For the text-containing cell, return its midpoint in (X, Y) coordinate format. 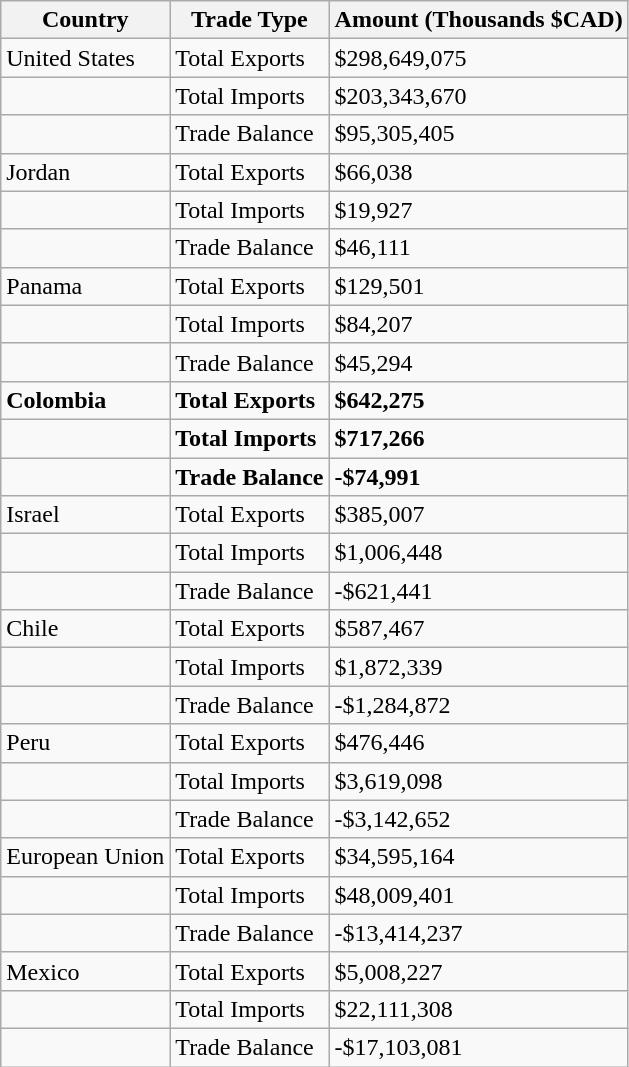
Trade Type (250, 20)
$84,207 (478, 324)
-$621,441 (478, 591)
$46,111 (478, 248)
Panama (86, 286)
$385,007 (478, 515)
Israel (86, 515)
$95,305,405 (478, 134)
$1,872,339 (478, 667)
-$1,284,872 (478, 705)
-$13,414,237 (478, 933)
-$17,103,081 (478, 1047)
-$74,991 (478, 477)
$5,008,227 (478, 971)
Jordan (86, 172)
$298,649,075 (478, 58)
$129,501 (478, 286)
European Union (86, 857)
$3,619,098 (478, 781)
$34,595,164 (478, 857)
United States (86, 58)
Country (86, 20)
Amount (Thousands $CAD) (478, 20)
$45,294 (478, 362)
$66,038 (478, 172)
Peru (86, 743)
$587,467 (478, 629)
$48,009,401 (478, 895)
Mexico (86, 971)
$476,446 (478, 743)
$203,343,670 (478, 96)
$642,275 (478, 400)
$19,927 (478, 210)
$22,111,308 (478, 1009)
Colombia (86, 400)
$717,266 (478, 438)
Chile (86, 629)
$1,006,448 (478, 553)
-$3,142,652 (478, 819)
